Find where the given text appears and provide that cell's center as [x, y] coordinate. 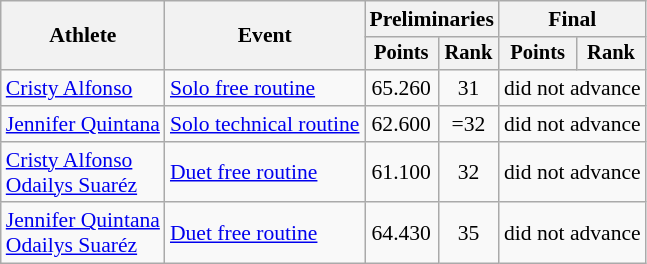
61.100 [401, 172]
62.600 [401, 124]
Event [265, 36]
Cristy Alfonso [83, 88]
Preliminaries [431, 19]
Athlete [83, 36]
Solo technical routine [265, 124]
35 [468, 234]
Solo free routine [265, 88]
Cristy AlfonsoOdailys Suaréz [83, 172]
31 [468, 88]
=32 [468, 124]
Jennifer Quintana [83, 124]
65.260 [401, 88]
Jennifer QuintanaOdailys Suaréz [83, 234]
32 [468, 172]
64.430 [401, 234]
Final [572, 19]
